Capture the cell that displays the provided text and extract its [X, Y] central coordinate. 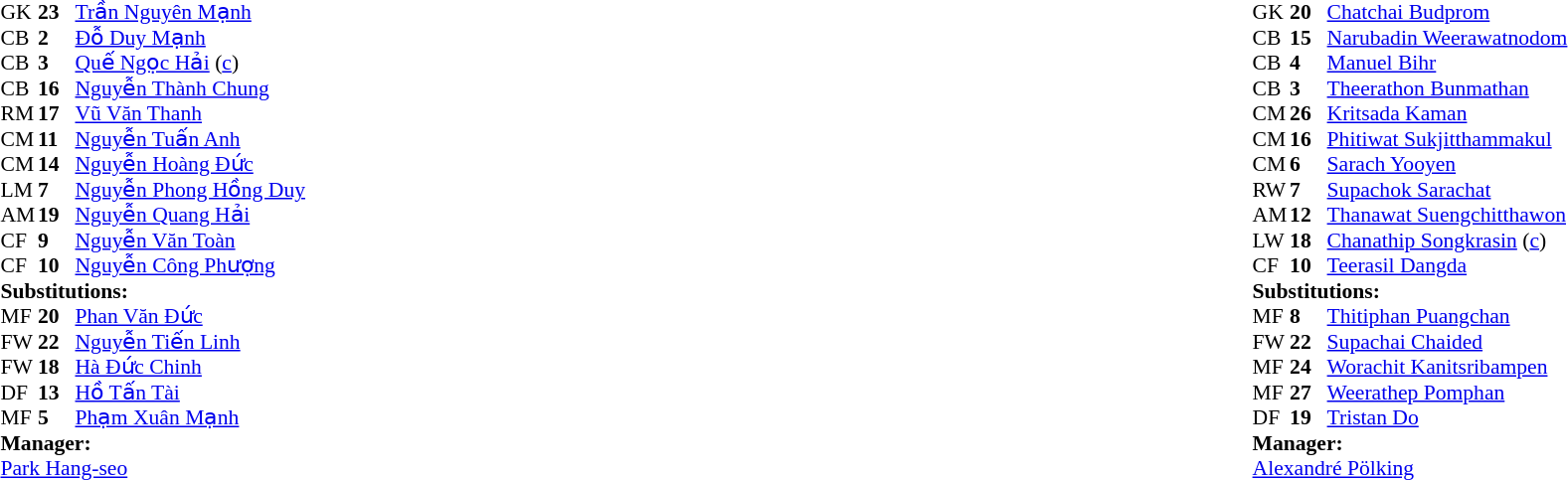
LW [1272, 240]
Nguyễn Văn Toàn [191, 240]
Supachai Chaided [1448, 342]
Nguyễn Tiến Linh [191, 342]
Theerathon Bunmathan [1448, 88]
Nguyễn Phong Hồng Duy [191, 190]
Hà Đức Chinh [191, 367]
Narubadin Weerawatnodom [1448, 38]
6 [1308, 164]
Tristan Do [1448, 418]
Supachok Sarachat [1448, 190]
11 [57, 139]
RM [19, 114]
4 [1308, 63]
Chatchai Budprom [1448, 13]
Nguyễn Thành Chung [191, 88]
Phạm Xuân Mạnh [191, 418]
24 [1308, 367]
RW [1272, 190]
Chanathip Songkrasin (c) [1448, 240]
23 [57, 13]
17 [57, 114]
Đỗ Duy Mạnh [191, 38]
LM [19, 190]
Nguyễn Quang Hải [191, 216]
27 [1308, 393]
5 [57, 418]
Sarach Yooyen [1448, 164]
Worachit Kanitsribampen [1448, 367]
Quế Ngọc Hải (c) [191, 63]
Nguyễn Hoàng Đức [191, 164]
9 [57, 240]
Thanawat Suengchitthawon [1448, 216]
Trần Nguyên Mạnh [191, 13]
Thitiphan Puangchan [1448, 317]
Vũ Văn Thanh [191, 114]
15 [1308, 38]
2 [57, 38]
Nguyễn Công Phượng [191, 265]
12 [1308, 216]
14 [57, 164]
26 [1308, 114]
Phitiwat Sukjitthammakul [1448, 139]
Kritsada Kaman [1448, 114]
Weerathep Pomphan [1448, 393]
Phan Văn Đức [191, 317]
Nguyễn Tuấn Anh [191, 139]
13 [57, 393]
Teerasil Dangda [1448, 265]
Manuel Bihr [1448, 63]
Hồ Tấn Tài [191, 393]
8 [1308, 317]
